Find where the given text appears and provide that cell's center as (X, Y) coordinate. 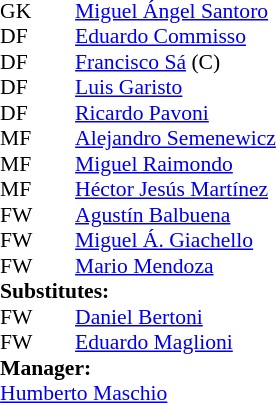
Mario Mendoza (176, 266)
Miguel Raimondo (176, 164)
Substitutes: (138, 291)
Eduardo Commisso (176, 37)
Ricardo Pavoni (176, 113)
Agustín Balbuena (176, 215)
Eduardo Maglioni (176, 343)
Alejandro Semenewicz (176, 139)
Luis Garisto (176, 87)
Daniel Bertoni (176, 317)
Miguel Á. Giachello (176, 241)
Francisco Sá (C) (176, 62)
Manager: (138, 368)
Héctor Jesús Martínez (176, 189)
